From the cell containing the given text, extract its center point as (x, y) coordinate. 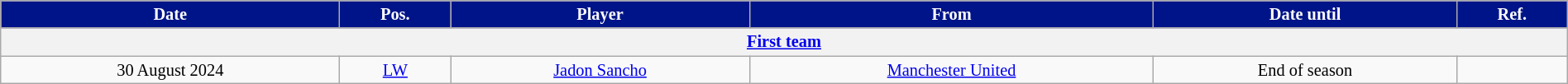
From (951, 14)
Date until (1305, 14)
LW (395, 70)
Player (600, 14)
Date (170, 14)
Ref. (1512, 14)
Jadon Sancho (600, 70)
30 August 2024 (170, 70)
First team (784, 42)
Pos. (395, 14)
End of season (1305, 70)
Manchester United (951, 70)
